Return the [X, Y] coordinate for the center point of the cell that contains the specified text.  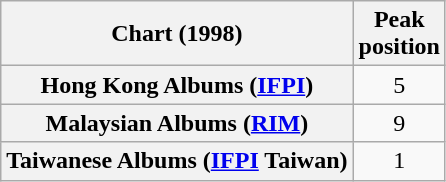
9 [399, 123]
5 [399, 85]
1 [399, 161]
Hong Kong Albums (IFPI) [177, 85]
Peakposition [399, 34]
Chart (1998) [177, 34]
Malaysian Albums (RIM) [177, 123]
Taiwanese Albums (IFPI Taiwan) [177, 161]
